Output the (x, y) coordinate of the center of the cell containing the given text.  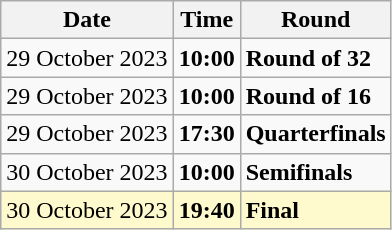
Final (316, 210)
Date (87, 20)
Time (206, 20)
Semifinals (316, 172)
19:40 (206, 210)
Round (316, 20)
17:30 (206, 134)
Round of 32 (316, 58)
Round of 16 (316, 96)
Quarterfinals (316, 134)
